Detect which cell encompasses the target text, then output its (x, y) center coordinate. 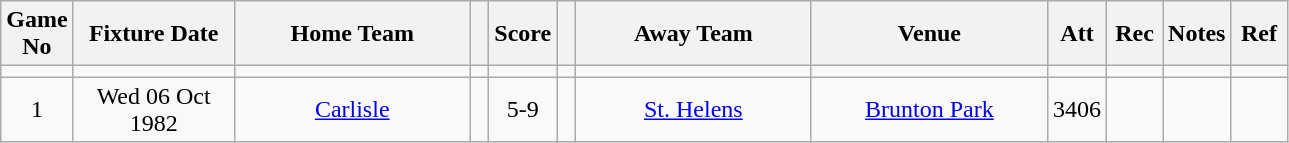
Att (1076, 34)
Fixture Date (154, 34)
Carlisle (352, 110)
St. Helens (693, 110)
5-9 (523, 110)
Score (523, 34)
Away Team (693, 34)
Game No (37, 34)
Venue (929, 34)
Brunton Park (929, 110)
Home Team (352, 34)
Ref (1259, 34)
Wed 06 Oct 1982 (154, 110)
3406 (1076, 110)
Rec (1135, 34)
Notes (1197, 34)
1 (37, 110)
